Extract the (X, Y) coordinate from the center of the cell holding the provided text.  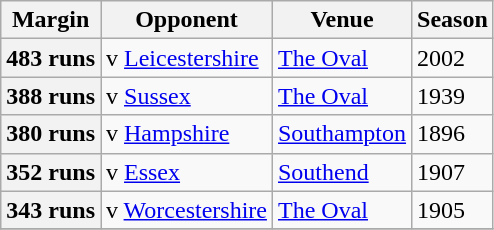
380 runs (51, 134)
Margin (51, 20)
1896 (453, 134)
Southend (342, 172)
Opponent (186, 20)
v Worcestershire (186, 210)
1939 (453, 96)
Venue (342, 20)
v Essex (186, 172)
v Sussex (186, 96)
343 runs (51, 210)
352 runs (51, 172)
1905 (453, 210)
2002 (453, 58)
1907 (453, 172)
v Hampshire (186, 134)
Season (453, 20)
v Leicestershire (186, 58)
483 runs (51, 58)
Southampton (342, 134)
388 runs (51, 96)
